Capture the cell that displays the provided text and extract its [X, Y] central coordinate. 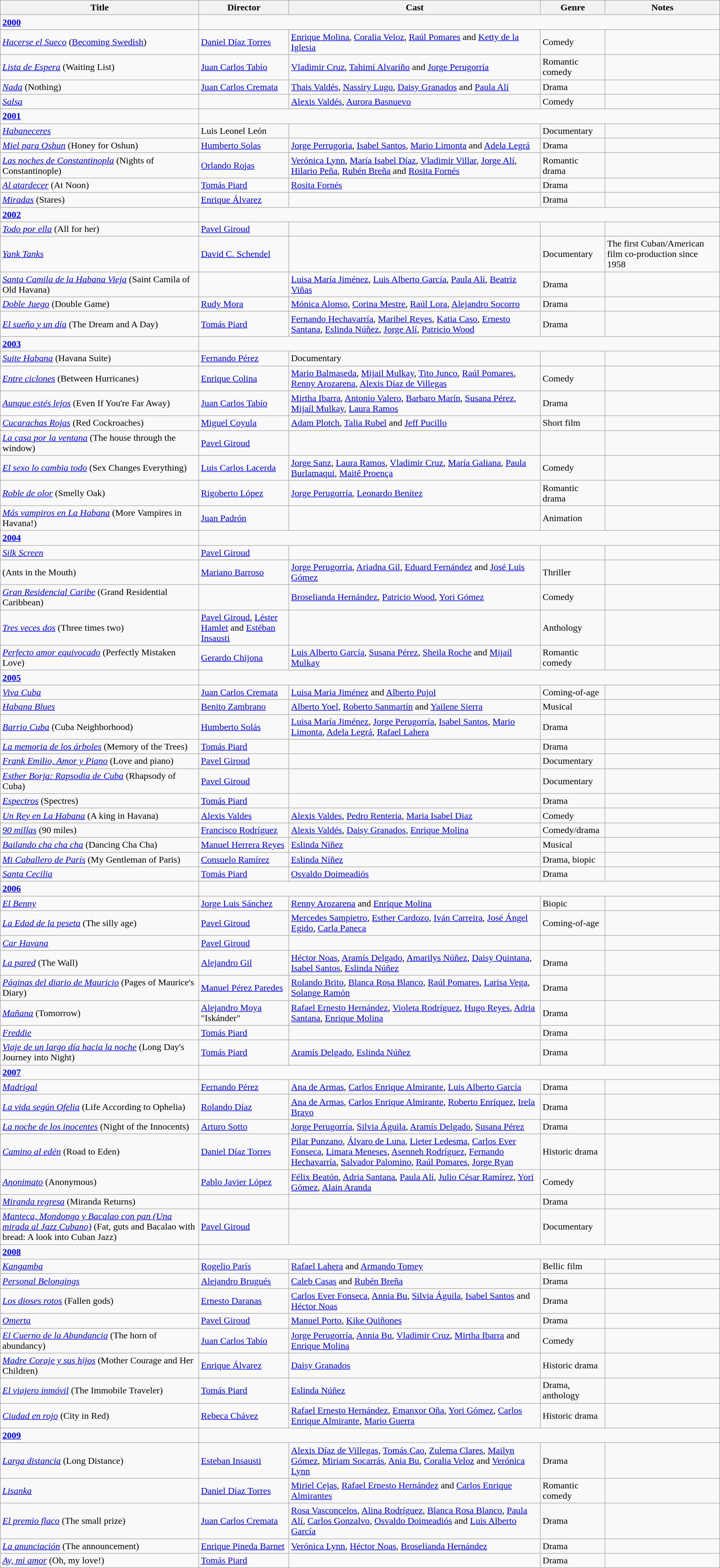
Mariano Barroso [244, 572]
La anunciación (The announcement) [100, 1546]
Viva Cuba [100, 692]
Manuel Porto, Kike Quiñones [415, 1321]
Miguel Coyula [244, 423]
Espectros (Spectres) [100, 801]
Genre [573, 8]
Silk Screen [100, 553]
La memoria de los árboles (Memory of the Trees) [100, 747]
Mario Balmaseda, Mijail Mulkay, Tito Junco, Raúl Pomares, Renny Arozarena, Alexis Díaz de Villegas [415, 378]
Mi Caballero de París (My Gentleman of Paris) [100, 860]
Rolando Díaz [244, 1107]
Manuel Pérez Paredes [244, 988]
Barrio Cuba (Cuba Neighborhood) [100, 727]
Cucarachas Rojas (Red Cockroaches) [100, 423]
Miradas (Stares) [100, 200]
Rebeca Chávez [244, 1415]
Luisa Maria Jiménez and Alberto Pujol [415, 692]
Alexis Valdes, Pedro Renteria, Maria Isabel Diaz [415, 815]
Luisa María Jiménez, Luis Alberto García, Paula Alí, Beatriz Viñas [415, 285]
Rigoberto López [244, 493]
Manuel Herrera Reyes [244, 845]
Renny Arozarena and Enrique Molina [415, 903]
Rudy Mora [244, 304]
Lisanka [100, 1491]
Director [244, 8]
David C. Schendel [244, 254]
Benito Zambrano [244, 707]
Verónica Lynn, María Isabel Díaz, Vladimir Villar, Jorge Alí, Hilario Peña, Rubén Breña and Rosita Fornés [415, 165]
Al atardecer (At Noon) [100, 185]
Notes [662, 8]
Alexis Díaz de Villegas, Tomás Cao, Zulema Clares, Mailyn Gómez, Miriam Socarrás, Ania Bu, Coralia Veloz and Verónica Lynn [415, 1460]
Perfecto amor equivocado (Perfectly Mistaken Love) [100, 658]
The first Cuban/American film co-production since 1958 [662, 254]
Los dioses rotos (Fallen gods) [100, 1301]
Osvaldo Doimeadiós [415, 874]
Thais Valdés, Nassiry Lugo, Daisy Granados and Paula Alí [415, 87]
Daisy Granados [415, 1365]
Jorge Sanz, Laura Ramos, Vladimir Cruz, María Galiana, Paula Burlamaqui, Maitê Proença [415, 468]
Aramís Delgado, Eslinda Núñez [415, 1052]
Todo por ella (All for her) [100, 229]
Camino al edén (Road to Eden) [100, 1151]
Title [100, 8]
Omerta [100, 1321]
Santa Cecilia [100, 874]
2009 [100, 1435]
2004 [100, 538]
Alberto Yoel, Roberto Sanmartín and Yailene Sierra [415, 707]
Pavel Giroud, Léster Hamlet and Estéban Insausti [244, 628]
2007 [100, 1072]
Jorge Perugorría, Annia Bu, Vladimir Cruz, Mirtha Ibarra and Enrique Molina [415, 1341]
Car Havana [100, 943]
Habaneceres [100, 131]
Arturo Sotto [244, 1126]
Humberto Solas [244, 145]
Alexis Valdes [244, 815]
Eslinda Núñez [415, 1391]
Suite Habana (Havana Suite) [100, 358]
Juan Padrón [244, 518]
Gerardo Chijona [244, 658]
90 millas (90 miles) [100, 830]
Enrique Colina [244, 378]
Freddie [100, 1033]
Entre ciclones (Between Hurricanes) [100, 378]
La vida según Ofelia (Life According to Ophelia) [100, 1107]
Mónica Alonso, Corina Mestre, Raúl Lora, Alejandro Socorro [415, 304]
Orlando Rojas [244, 165]
Personal Belongings [100, 1281]
Bellic film [573, 1266]
El premio flaco (The small prize) [100, 1521]
Ciudad en rojo (City in Red) [100, 1415]
La casa por la ventana (The house through the window) [100, 443]
Animation [573, 518]
Anthology [573, 628]
La Edad de la peseta (The silly age) [100, 923]
Rafael Lahera and Armando Tomey [415, 1266]
Rogelio París [244, 1266]
Kangamba [100, 1266]
La pared (The Wall) [100, 963]
Habana Blues [100, 707]
Consuelo Ramírez [244, 860]
Enrique Pineda Barnet [244, 1546]
Rafael Ernesto Hernández, Emanxor Oña, Yori Gómez, Carlos Enrique Almirante, Mario Guerra [415, 1415]
Jorge Perrugoria, Isabel Santos, Mario Limonta and Adela Legrá [415, 145]
Esteban Insausti [244, 1460]
Verónica Lynn, Héctor Noas, Broselianda Hernández [415, 1546]
Luis Carlos Lacerda [244, 468]
Viaje de un largo día hacia la noche (Long Day's Journey into Night) [100, 1052]
Cast [415, 8]
El sexo lo cambia todo (Sex Changes Everything) [100, 468]
Carlos Ever Fonseca, Annia Bu, Silvia Águila, Isabel Santos and Héctor Noas [415, 1301]
Alejandro Moya "Iskánder" [244, 1013]
Madre Coraje y sus hijos (Mother Courage and Her Children) [100, 1365]
Thriller [573, 572]
Jorge Perugorría, Ariadna Gil, Eduard Fernández and José Luis Gómez [415, 572]
Bailando cha cha cha (Dancing Cha Cha) [100, 845]
Manteca, Mondongo y Bacalao con pan (Una mirada al Jazz Cubano) (Fat, guts and Bacalao with bread: A look into Cuban Jazz) [100, 1227]
Enrique Molina, Coralia Veloz, Raúl Pomares and Ketty de la Iglesia [415, 42]
Nada (Nothing) [100, 87]
Aunque estés lejos (Even If You're Far Away) [100, 403]
Luisa María Jiménez, Jorge Perugorría, Isabel Santos, Mario Limonta, Adela Legrá, Rafael Lahera [415, 727]
Salsa [100, 102]
Biopic [573, 903]
La noche de los inocentes (Night of the Innocents) [100, 1126]
Alexis Valdés, Aurora Basnuevo [415, 102]
Francisco Rodríguez [244, 830]
2001 [100, 116]
El sueño y un día (The Dream and A Day) [100, 324]
Anonimato (Anonymous) [100, 1181]
Ana de Armas, Carlos Enrique Almirante, Roberto Enríquez, Irela Bravo [415, 1107]
Jorge Perugorría, Silvia Águila, Aramís Delgado, Susana Pérez [415, 1126]
Tres veces dos (Three times two) [100, 628]
Madrigal [100, 1087]
Ay, mi amor (Oh, my love!) [100, 1561]
Pablo Javier López [244, 1181]
Drama, anthology [573, 1391]
2000 [100, 22]
Alejandro Brugués [244, 1281]
(Ants in the Mouth) [100, 572]
2008 [100, 1252]
Rosita Fornés [415, 185]
Short film [573, 423]
Jorge Luis Sánchez [244, 903]
Jorge Perugorría, Leonardo Benítez [415, 493]
El viajero inmóvil (The Immobile Traveler) [100, 1391]
Un Rey en La Habana (A king in Havana) [100, 815]
Mirtha Ibarra, Antonio Valero, Barbaro Marín, Susana Pérez, Mijaíl Mulkay, Laura Ramos [415, 403]
2006 [100, 889]
Broselianda Hernández, Patricio Wood, Yori Gómez [415, 598]
Esther Borja: Rapsodia de Cuba (Rhapsody of Cuba) [100, 781]
Adam Plotch, Talia Rubel and Jeff Pucillo [415, 423]
Comedy/drama [573, 830]
Hacerse el Sueco (Becoming Swedish) [100, 42]
Más vampiros en La Habana (More Vampires in Havana!) [100, 518]
El Benny [100, 903]
Luis Leonel León [244, 131]
Alejandro Gil [244, 963]
Lista de Espera (Waiting List) [100, 67]
Alexis Valdés, Daisy Granados, Enrique Molina [415, 830]
Ernesto Daranas [244, 1301]
Fernando Hechavarría, Maribel Reyes, Katia Caso, Ernesto Santana, Eslinda Núñez, Jorge Alí, Patricio Wood [415, 324]
2003 [100, 344]
Caleb Casas and Rubén Breña [415, 1281]
Frank Emilio, Amor y Piano (Love and piano) [100, 761]
Las noches de Constantinopla (Nights of Constantinople) [100, 165]
Gran Residencial Caribe (Grand Residential Caribbean) [100, 598]
El Cuerno de la Abundancia (The horn of abundancy) [100, 1341]
Doble Juego (Double Game) [100, 304]
2005 [100, 678]
Miranda regresa (Miranda Returns) [100, 1202]
Miel para Oshun (Honey for Oshun) [100, 145]
Luis Alberto García, Susana Pérez, Sheila Roche and Mijaíl Mulkay [415, 658]
Páginas del diario de Mauricio (Pages of Maurice's Diary) [100, 988]
Larga distancia (Long Distance) [100, 1460]
Ana de Armas, Carlos Enrique Almirante, Luis Alberto García [415, 1087]
Rafael Ernesto Hernández, Violeta Rodríguez, Hugo Reyes, Adria Santana, Enrique Molina [415, 1013]
Vladimir Cruz, Tahimí Alvariño and Jorge Perugorría [415, 67]
Roble de olor (Smelly Oak) [100, 493]
Rosa Vasconcelos, Alina Rodríguez, Blanca Rosa Blanco, Paula Alí, Carlos Gonzalvo, Osvaldo Doimeadiós and Luis Alberto García [415, 1521]
Héctor Noas, Aramís Delgado, Amarilys Núñez, Daisy Quintana, Isabel Santos, Eslinda Núñez [415, 963]
2002 [100, 214]
Yank Tanks [100, 254]
Mañana (Tomorrow) [100, 1013]
Rolando Brito, Blanca Rosa Blanco, Raúl Pomares, Larisa Vega, Solange Ramón [415, 988]
Humberto Solás [244, 727]
Drama, biopic [573, 860]
Miriel Cejas, Rafael Ernesto Hernández and Carlos Enrique Almirantes [415, 1491]
Félix Beatón, Adria Santana, Paula Alí, Julio César Ramírez, Yori Gómez, Alain Aranda [415, 1181]
Santa Camila de la Habana Vieja (Saint Camila of Old Havana) [100, 285]
Mercedes Sampietro, Esther Cardozo, Iván Carreira, José Ángel Egido, Carla Paneca [415, 923]
